Pinpoint the cell where the given text exists, returning its (x, y) midpoint coordinate. 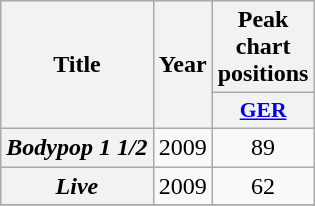
Peak chart positions (263, 47)
89 (263, 147)
Year (182, 65)
62 (263, 185)
GER (263, 111)
Bodypop 1 1/2 (77, 147)
Live (77, 185)
Title (77, 65)
